Determine the (x, y) coordinate at the center of the cell enclosing the given text.  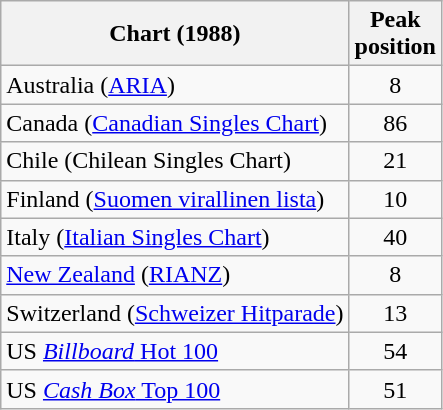
21 (395, 161)
54 (395, 351)
86 (395, 123)
US Cash Box Top 100 (175, 389)
Switzerland (Schweizer Hitparade) (175, 313)
Finland (Suomen virallinen lista) (175, 199)
51 (395, 389)
Italy (Italian Singles Chart) (175, 237)
New Zealand (RIANZ) (175, 275)
40 (395, 237)
Canada (Canadian Singles Chart) (175, 123)
13 (395, 313)
Australia (ARIA) (175, 85)
US Billboard Hot 100 (175, 351)
Peakposition (395, 34)
10 (395, 199)
Chile (Chilean Singles Chart) (175, 161)
Chart (1988) (175, 34)
